Return the (X, Y) coordinate for the center point of the cell that contains the specified text.  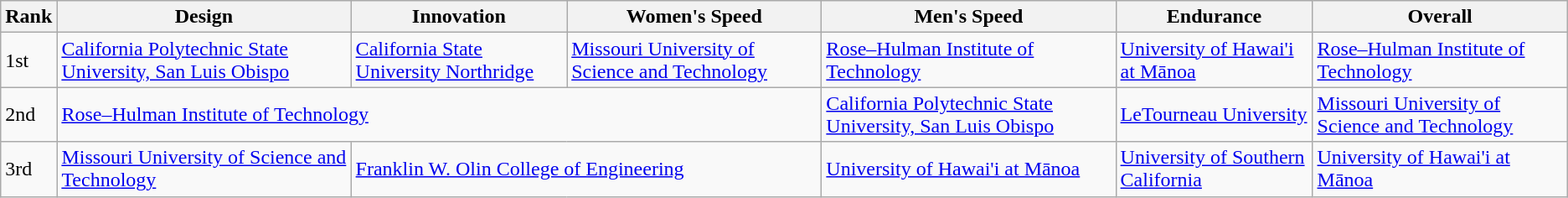
1st (28, 60)
Innovation (459, 17)
University of Southern California (1215, 169)
2nd (28, 114)
Design (204, 17)
LeTourneau University (1215, 114)
3rd (28, 169)
Women's Speed (694, 17)
Endurance (1215, 17)
California State University Northridge (459, 60)
Men's Speed (968, 17)
Overall (1440, 17)
Rank (28, 17)
Franklin W. Olin College of Engineering (586, 169)
